Identify which cell holds the provided text, then report its [x, y] central coordinate. 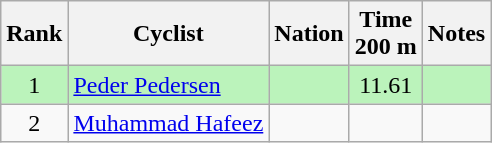
Notes [456, 34]
Muhammad Hafeez [168, 123]
Rank [34, 34]
11.61 [386, 85]
Peder Pedersen [168, 85]
2 [34, 123]
Nation [309, 34]
1 [34, 85]
Time200 m [386, 34]
Cyclist [168, 34]
